Pinpoint the cell where the given text exists, returning its (X, Y) midpoint coordinate. 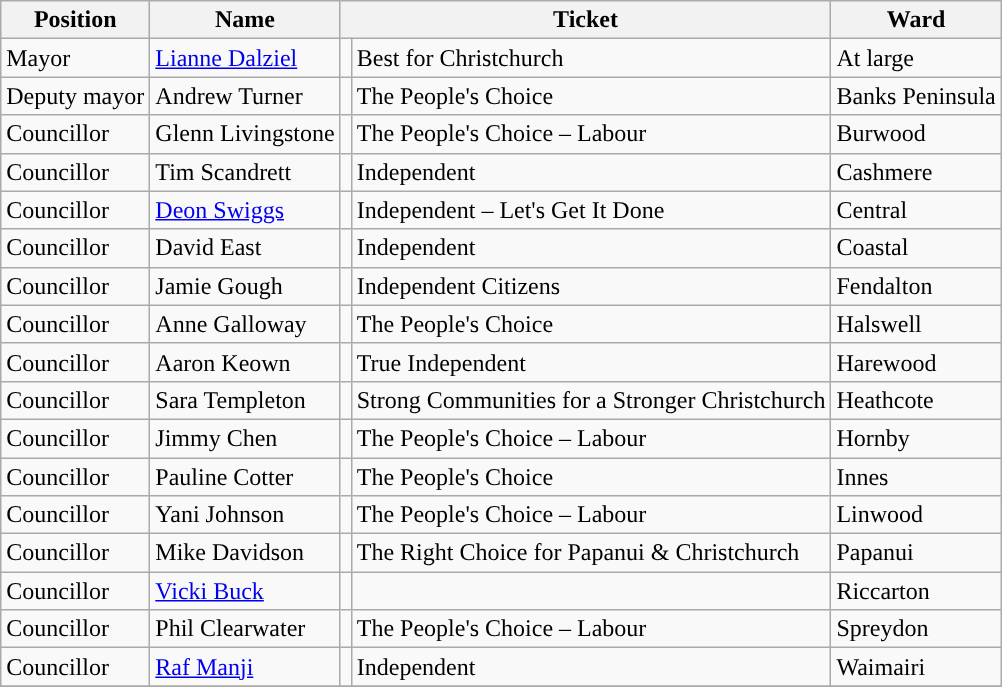
Lianne Dalziel (245, 58)
Papanui (916, 553)
Linwood (916, 515)
Aaron Keown (245, 362)
Tim Scandrett (245, 172)
Coastal (916, 248)
Jimmy Chen (245, 438)
Strong Communities for a Stronger Christchurch (591, 400)
Halswell (916, 324)
Phil Clearwater (245, 629)
Hornby (916, 438)
Mayor (76, 58)
True Independent (591, 362)
Burwood (916, 134)
Anne Galloway (245, 324)
Ward (916, 20)
Waimairi (916, 667)
Spreydon (916, 629)
Best for Christchurch (591, 58)
Pauline Cotter (245, 477)
Deon Swiggs (245, 210)
Harewood (916, 362)
Deputy mayor (76, 96)
Raf Manji (245, 667)
The Right Choice for Papanui & Christchurch (591, 553)
Innes (916, 477)
Name (245, 20)
Independent Citizens (591, 286)
At large (916, 58)
Banks Peninsula (916, 96)
Ticket (586, 20)
Mike Davidson (245, 553)
Fendalton (916, 286)
Independent – Let's Get It Done (591, 210)
Glenn Livingstone (245, 134)
Position (76, 20)
Central (916, 210)
David East (245, 248)
Heathcote (916, 400)
Cashmere (916, 172)
Yani Johnson (245, 515)
Riccarton (916, 591)
Andrew Turner (245, 96)
Vicki Buck (245, 591)
Sara Templeton (245, 400)
Jamie Gough (245, 286)
